Return the (X, Y) coordinate for the center point of the cell that contains the specified text.  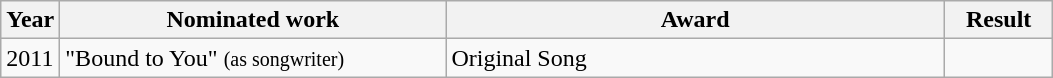
Nominated work (253, 20)
Year (30, 20)
Result (998, 20)
Award (696, 20)
Original Song (696, 58)
"Bound to You" (as songwriter) (253, 58)
2011 (30, 58)
